Provide the (X, Y) coordinate of the cell's center where the given text is located.  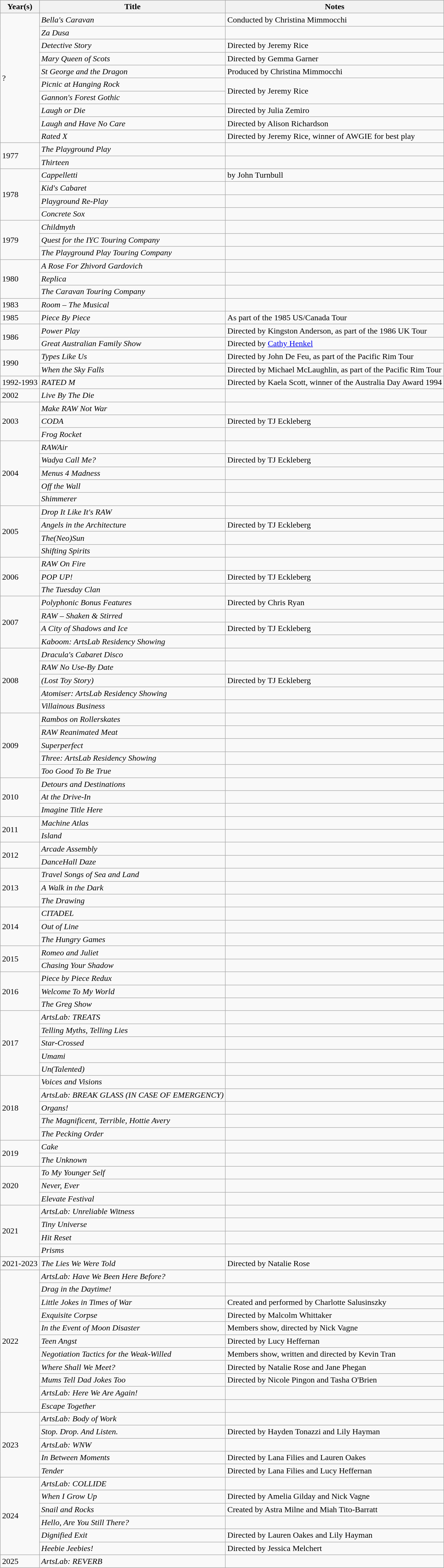
When I Grow Up (133, 1497)
Room – The Musical (133, 305)
Produced by Christina Mimmocchi (335, 71)
The Playground Play Touring Company (133, 253)
The Greg Show (133, 1004)
Shimmerer (133, 499)
Playground Re-Play (133, 201)
Types Like Us (133, 356)
Detours and Destinations (133, 784)
Menus 4 Madness (133, 473)
Detective Story (133, 46)
Drop It Like It's RAW (133, 512)
(Lost Toy Story) (133, 680)
Directed by Jessica Melchert (335, 1548)
Directed by Kaela Scott, winner of the Australia Day Award 1994 (335, 383)
2010 (20, 797)
2006 (20, 577)
Replica (133, 279)
Directed by Jeremy Rice, winner of AWGIE for best play (335, 136)
CODA (133, 421)
ArtsLab: Here We Are Again! (133, 1393)
Dracula's Cabaret Disco (133, 654)
DanceHall Daze (133, 862)
At the Drive-In (133, 797)
RAW – Shaken & Stirred (133, 616)
1978 (20, 195)
1985 (20, 318)
2009 (20, 745)
ArtsLab: BREAK GLASS (IN CASE OF EMERGENCY) (133, 1095)
Imagine Title Here (133, 810)
Created and performed by Charlotte Salusinszky (335, 1302)
2021 (20, 1231)
2020 (20, 1185)
The Unknown (133, 1160)
2011 (20, 829)
Off the Wall (133, 486)
1983 (20, 305)
2013 (20, 888)
2023 (20, 1445)
Directed by Lana Filies and Lauren Oakes (335, 1458)
Picnic at Hanging Rock (133, 84)
Exquisite Corpse (133, 1315)
RAW On Fire (133, 564)
Mary Queen of Scots (133, 59)
2007 (20, 622)
Hello, Are You Still There? (133, 1522)
2025 (20, 1561)
2005 (20, 531)
Escape Together (133, 1406)
Telling Myths, Telling Lies (133, 1030)
Members show, directed by Nick Vagne (335, 1328)
The(Neo)Sun (133, 538)
ArtsLab: TREATS (133, 1017)
Arcade Assembly (133, 849)
2014 (20, 926)
? (20, 78)
The Tuesday Clan (133, 590)
Hit Reset (133, 1238)
Great Australian Family Show (133, 343)
Concrete Sox (133, 214)
Too Good To Be True (133, 771)
Snail and Rocks (133, 1509)
Voices and Visions (133, 1082)
The Caravan Touring Company (133, 292)
Za Dusa (133, 33)
2022 (20, 1341)
Year(s) (20, 7)
2019 (20, 1153)
Directed by Michael McLaughlin, as part of the Pacific Rim Tour (335, 369)
As part of the 1985 US/Canada Tour (335, 318)
Cake (133, 1147)
RAWAir (133, 447)
Quest for the IYC Touring Company (133, 240)
Laugh and Have No Care (133, 123)
Mums Tell Dad Jokes Too (133, 1380)
Directed by Lauren Oakes and Lily Hayman (335, 1535)
2004 (20, 473)
Cappelletti (133, 175)
Directed by Lana Filies and Lucy Heffernan (335, 1471)
2018 (20, 1108)
Drag in the Daytime! (133, 1289)
Directed by Nicole Pingon and Tasha O'Brien (335, 1380)
Directed by Lucy Heffernan (335, 1341)
2015 (20, 959)
Directed by Cathy Henkel (335, 343)
Directed by Gemma Garner (335, 59)
The Playground Play (133, 149)
1992-1993 (20, 383)
Conducted by Christina Mimmocchi (335, 20)
CITADEL (133, 914)
Piece by Piece Redux (133, 978)
A Walk in the Dark (133, 888)
Three: ArtsLab Residency Showing (133, 758)
The Drawing (133, 901)
Notes (335, 7)
In Between Moments (133, 1458)
Laugh or Die (133, 110)
Elevate Festival (133, 1198)
1979 (20, 240)
Created by Astra Milne and Miah Tito-Barratt (335, 1509)
The Hungry Games (133, 939)
The Magnificent, Terrible, Hottie Avery (133, 1121)
Out of Line (133, 926)
Rated X (133, 136)
Star-Crossed (133, 1043)
Prisms (133, 1250)
POP UP! (133, 577)
Umami (133, 1056)
2024 (20, 1516)
Frog Rocket (133, 434)
Kaboom: ArtsLab Residency Showing (133, 642)
RAW No Use-By Date (133, 667)
Thirteen (133, 162)
Directed by Julia Zemiro (335, 110)
Villainous Business (133, 706)
A Rose For Zhivord Gardovich (133, 266)
Chasing Your Shadow (133, 965)
Superperfect (133, 745)
ArtsLab: COLLIDE (133, 1484)
2017 (20, 1043)
The Lies We Were Told (133, 1263)
Welcome To My World (133, 991)
Make RAW Not War (133, 408)
Dignified Exit (133, 1535)
Tiny Universe (133, 1225)
Un(Talented) (133, 1069)
Kid's Cabaret (133, 188)
Directed by Hayden Tonazzi and Lily Hayman (335, 1432)
2008 (20, 680)
ArtsLab: Unreliable Witness (133, 1212)
St George and the Dragon (133, 71)
Tender (133, 1471)
In the Event of Moon Disaster (133, 1328)
1980 (20, 279)
Travel Songs of Sea and Land (133, 875)
Machine Atlas (133, 823)
Directed by Chris Ryan (335, 603)
ArtsLab: REVERB (133, 1561)
Live By The Die (133, 395)
Heebie Jeebies! (133, 1548)
Polyphonic Bonus Features (133, 603)
When the Sky Falls (133, 369)
Romeo and Juliet (133, 952)
Members show, written and directed by Kevin Tran (335, 1354)
Directed by Alison Richardson (335, 123)
Piece By Piece (133, 318)
Rambos on Rollerskates (133, 719)
Directed by Kingston Anderson, as part of the 1986 UK Tour (335, 330)
A City of Shadows and Ice (133, 629)
Negotiation Tactics for the Weak-Willed (133, 1354)
ArtsLab: Body of Work (133, 1419)
Directed by Natalie Rose and Jane Phegan (335, 1367)
Shifting Spirits (133, 551)
2021-2023 (20, 1263)
Bella's Caravan (133, 20)
Teen Angst (133, 1341)
Atomiser: ArtsLab Residency Showing (133, 693)
Directed by Natalie Rose (335, 1263)
Angels in the Architecture (133, 525)
Title (133, 7)
Childmyth (133, 227)
Directed by John De Feu, as part of the Pacific Rim Tour (335, 356)
Gannon's Forest Gothic (133, 97)
Power Play (133, 330)
Organs! (133, 1108)
Directed by Malcolm Whittaker (335, 1315)
2002 (20, 395)
ArtsLab: Have We Been Here Before? (133, 1276)
Wadya Call Me? (133, 460)
Where Shall We Meet? (133, 1367)
1990 (20, 363)
2016 (20, 991)
2012 (20, 855)
Directed by Amelia Gilday and Nick Vagne (335, 1497)
RATED M (133, 383)
Stop. Drop. And Listen. (133, 1432)
ArtsLab: WNW (133, 1445)
1977 (20, 156)
Island (133, 836)
RAW Reanimated Meat (133, 732)
Never, Ever (133, 1185)
2003 (20, 421)
To My Younger Self (133, 1173)
1986 (20, 337)
Little Jokes in Times of War (133, 1302)
The Pecking Order (133, 1134)
by John Turnbull (335, 175)
